Scan for the cell matching the given text and deliver its [X, Y] coordinate at center. 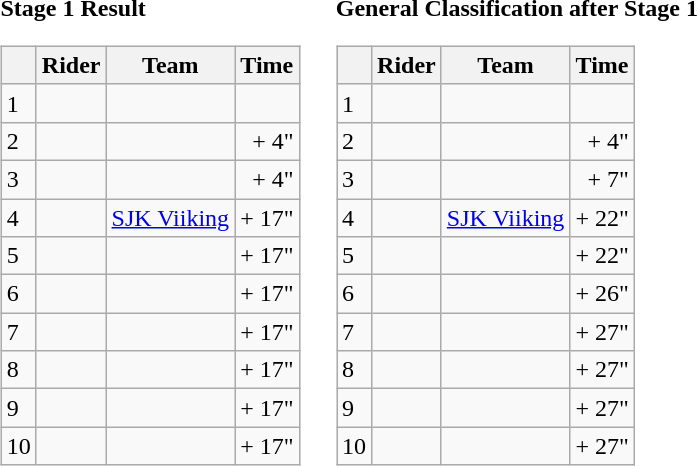
+ 7" [602, 179]
+ 26" [602, 294]
